Find where the given text appears and provide that cell's center as [x, y] coordinate. 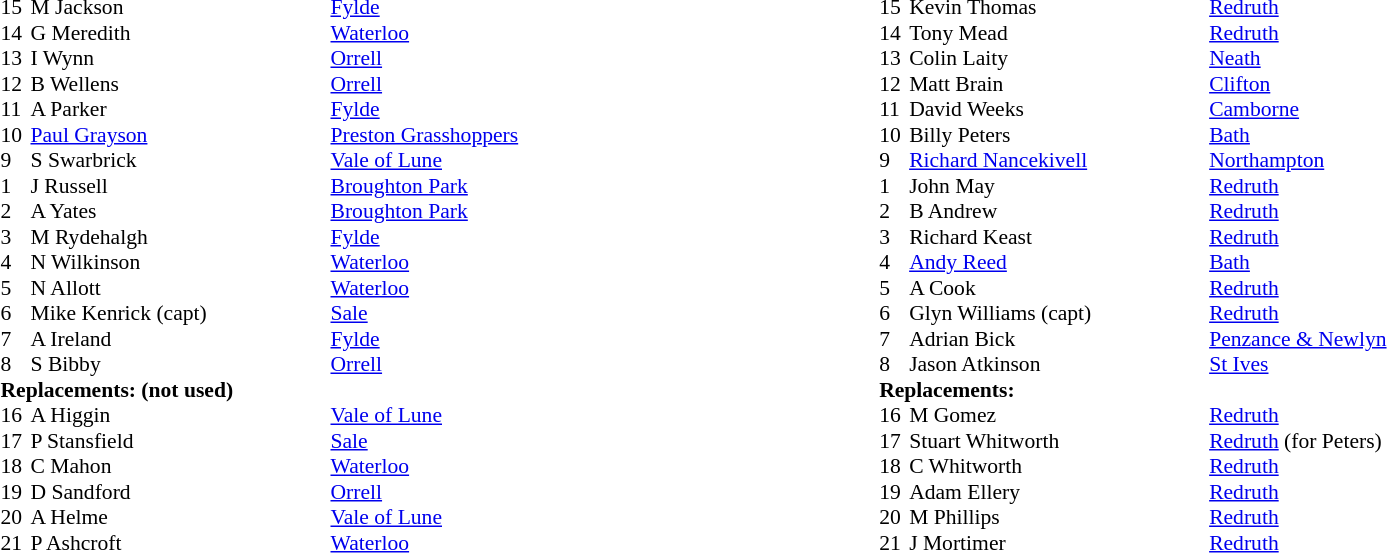
Replacements: [1132, 390]
M Rydehalgh [180, 237]
Neath [1298, 59]
Northampton [1298, 161]
Preston Grasshoppers [424, 135]
Paul Grayson [180, 135]
Jason Atkinson [1059, 365]
M Gomez [1059, 415]
B Andrew [1059, 211]
Andy Reed [1059, 263]
J Russell [180, 186]
Redruth (for Peters) [1298, 441]
S Swarbrick [180, 161]
Billy Peters [1059, 135]
Replacements: (not used) [259, 390]
Camborne [1298, 109]
St Ives [1298, 365]
Adam Ellery [1059, 492]
P Stansfield [180, 441]
Matt Brain [1059, 84]
A Ireland [180, 339]
B Wellens [180, 84]
C Whitworth [1059, 467]
A Helme [180, 517]
S Bibby [180, 365]
John May [1059, 186]
Adrian Bick [1059, 339]
Richard Keast [1059, 237]
Clifton [1298, 84]
Glyn Williams (capt) [1059, 313]
Colin Laity [1059, 59]
Penzance & Newlyn [1298, 339]
N Allott [180, 288]
A Cook [1059, 288]
G Meredith [180, 33]
Richard Nancekivell [1059, 161]
I Wynn [180, 59]
A Higgin [180, 415]
D Sandford [180, 492]
Tony Mead [1059, 33]
Stuart Whitworth [1059, 441]
M Phillips [1059, 517]
C Mahon [180, 467]
N Wilkinson [180, 263]
A Yates [180, 211]
Mike Kenrick (capt) [180, 313]
A Parker [180, 109]
David Weeks [1059, 109]
